Provide the (X, Y) coordinate of the cell's center where the given text is located.  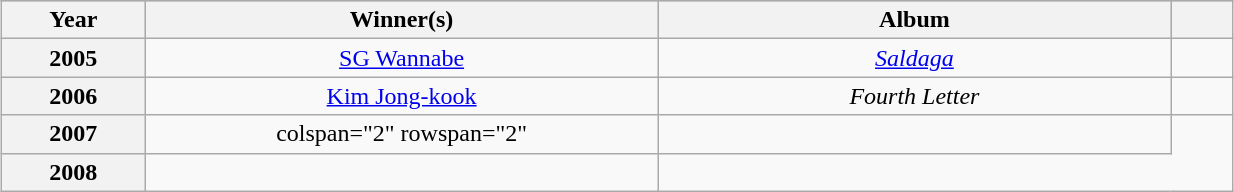
Saldaga (914, 58)
2008 (74, 172)
SG Wannabe (402, 58)
Kim Jong-kook (402, 96)
2005 (74, 58)
Year (74, 20)
Winner(s) (402, 20)
Album (914, 20)
Fourth Letter (914, 96)
2006 (74, 96)
colspan="2" rowspan="2" (402, 134)
2007 (74, 134)
